For the text-containing cell, return its midpoint in (X, Y) coordinate format. 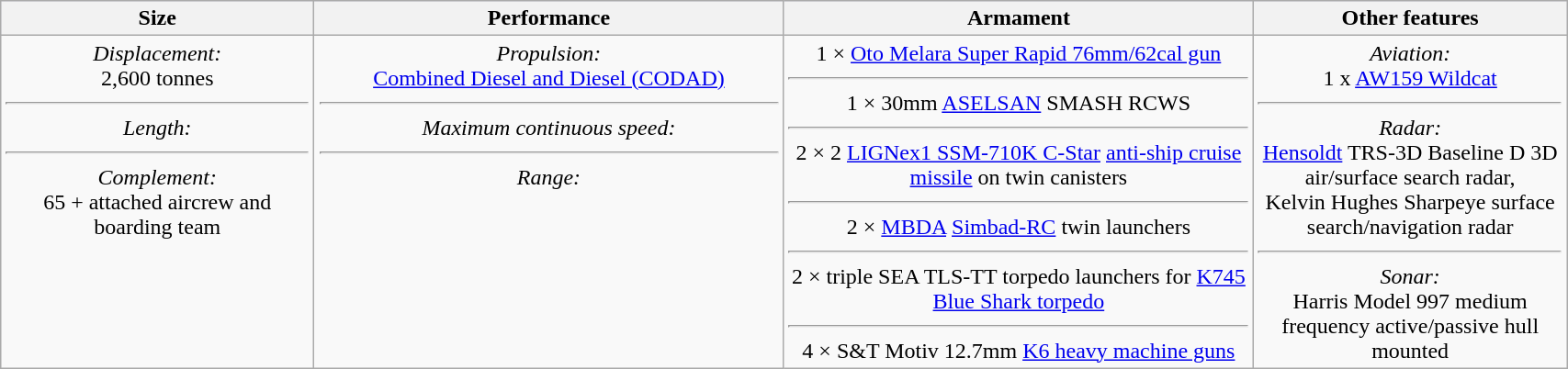
Other features (1411, 18)
Propulsion:Combined Diesel and Diesel (CODAD) Maximum continuous speed: Range: (549, 202)
Size (158, 18)
Displacement:2,600 tonnes Length: Complement:65 + attached aircrew and boarding team (158, 202)
Performance (549, 18)
Armament (1018, 18)
